Locate the cell with the specified text and output its (x, y) center coordinate. 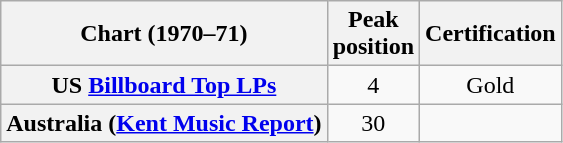
US Billboard Top LPs (164, 85)
Australia (Kent Music Report) (164, 123)
Certification (491, 34)
Gold (491, 85)
30 (373, 123)
Chart (1970–71) (164, 34)
Peakposition (373, 34)
4 (373, 85)
